Identify which cell holds the provided text, then report its [x, y] central coordinate. 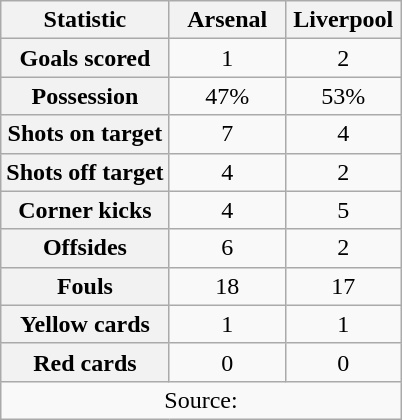
Statistic [85, 20]
5 [343, 210]
53% [343, 96]
Red cards [85, 362]
Source: [201, 400]
Fouls [85, 286]
6 [227, 248]
47% [227, 96]
Liverpool [343, 20]
17 [343, 286]
Shots off target [85, 172]
7 [227, 134]
18 [227, 286]
Shots on target [85, 134]
Arsenal [227, 20]
Possession [85, 96]
Offsides [85, 248]
Corner kicks [85, 210]
Goals scored [85, 58]
Yellow cards [85, 324]
